Find where the given text appears and provide that cell's center as (x, y) coordinate. 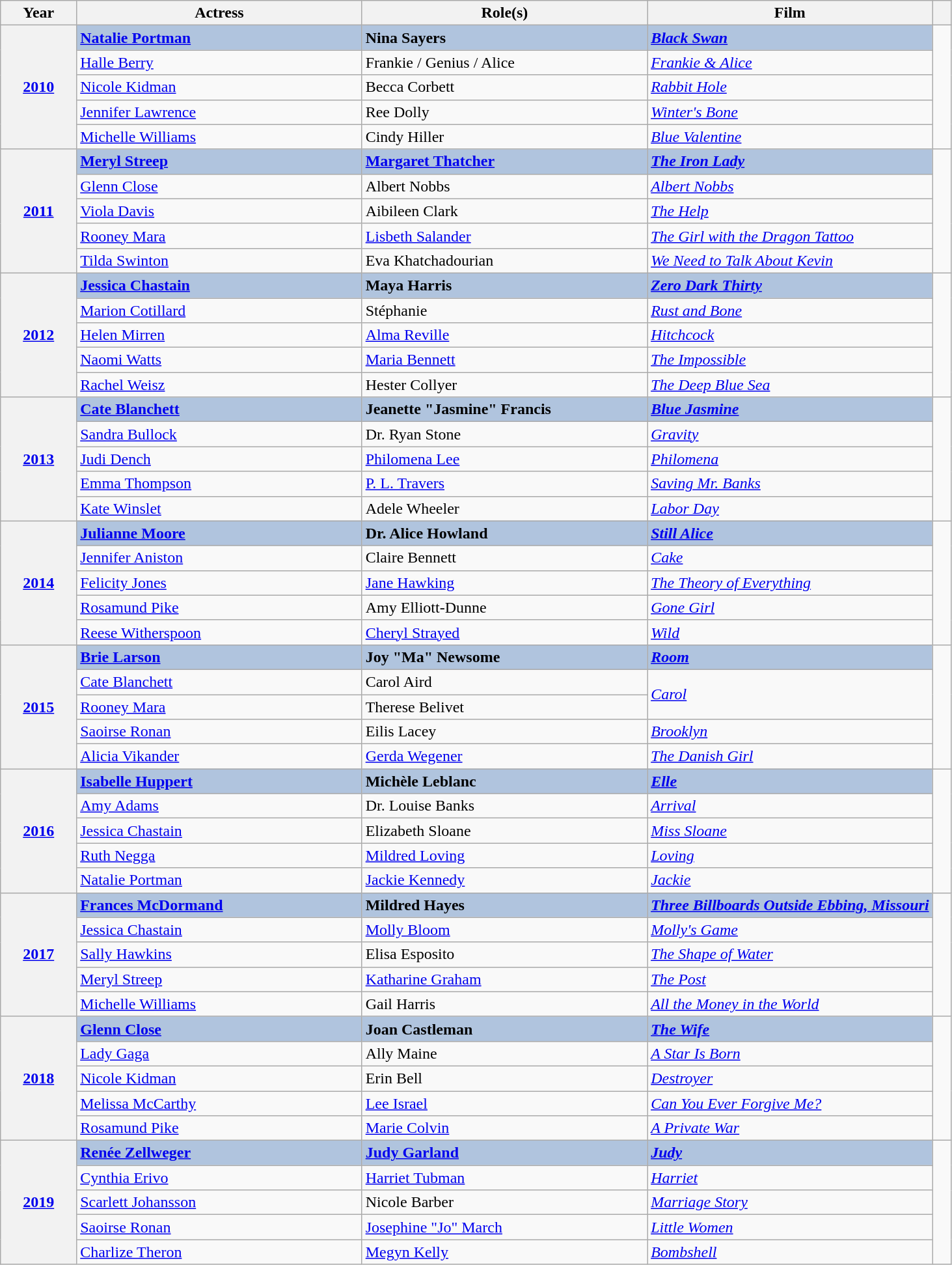
Alicia Vikander (219, 757)
Molly Bloom (504, 930)
2012 (39, 335)
Dr. Louise Banks (504, 806)
Viola Davis (219, 211)
Ree Dolly (504, 112)
Destroyer (790, 1078)
Dr. Ryan Stone (504, 434)
Helen Mirren (219, 335)
Stéphanie (504, 311)
Marie Colvin (504, 1128)
Marion Cotillard (219, 311)
We Need to Talk About Kevin (790, 260)
Elizabeth Sloane (504, 831)
Molly's Game (790, 930)
Harriet Tubman (504, 1178)
Kate Winslet (219, 508)
Arrival (790, 806)
2014 (39, 583)
Julianne Moore (219, 533)
Joan Castleman (504, 1029)
Halle Berry (219, 63)
Brooklyn (790, 732)
Sandra Bullock (219, 434)
Frankie / Genius / Alice (504, 63)
2015 (39, 706)
Cake (790, 558)
Harriet (790, 1178)
A Star Is Born (790, 1053)
Jennifer Lawrence (219, 112)
The Danish Girl (790, 757)
Gravity (790, 434)
Mildred Hayes (504, 905)
Rust and Bone (790, 311)
2018 (39, 1078)
Jackie Kennedy (504, 880)
Scarlett Johansson (219, 1202)
Philomena (790, 459)
Black Swan (790, 38)
Role(s) (504, 13)
Elle (790, 781)
2013 (39, 459)
Naomi Watts (219, 360)
2011 (39, 211)
Katharine Graham (504, 979)
Jennifer Aniston (219, 558)
Zero Dark Thirty (790, 285)
Renée Zellweger (219, 1153)
Mildred Loving (504, 855)
Charlize Theron (219, 1252)
Ruth Negga (219, 855)
Tilda Swinton (219, 260)
Jeanette "Jasmine" Francis (504, 410)
Winter's Bone (790, 112)
Wild (790, 632)
Judi Dench (219, 459)
The Post (790, 979)
Isabelle Huppert (219, 781)
Hitchcock (790, 335)
Saving Mr. Banks (790, 484)
Margaret Thatcher (504, 161)
2017 (39, 954)
Blue Valentine (790, 137)
Bombshell (790, 1252)
The Deep Blue Sea (790, 385)
Film (790, 13)
Becca Corbett (504, 87)
Gone Girl (790, 607)
Jackie (790, 880)
Melissa McCarthy (219, 1104)
Judy Garland (504, 1153)
Judy (790, 1153)
Alma Reville (504, 335)
Aibileen Clark (504, 211)
Adele Wheeler (504, 508)
The Theory of Everything (790, 583)
Brie Larson (219, 657)
Rabbit Hole (790, 87)
Sally Hawkins (219, 954)
Hester Collyer (504, 385)
Carol (790, 694)
Amy Adams (219, 806)
Gail Harris (504, 1004)
The Impossible (790, 360)
Emma Thompson (219, 484)
The Shape of Water (790, 954)
All the Money in the World (790, 1004)
Frances McDormand (219, 905)
Eilis Lacey (504, 732)
P. L. Travers (504, 484)
Cheryl Strayed (504, 632)
Carol Aird (504, 682)
Actress (219, 13)
Lady Gaga (219, 1053)
Maya Harris (504, 285)
Frankie & Alice (790, 63)
Lee Israel (504, 1104)
Dr. Alice Howland (504, 533)
The Help (790, 211)
Still Alice (790, 533)
Little Women (790, 1227)
Joy "Ma" Newsome (504, 657)
Rachel Weisz (219, 385)
2016 (39, 831)
Loving (790, 855)
Ally Maine (504, 1053)
Nina Sayers (504, 38)
Elisa Esposito (504, 954)
Marriage Story (790, 1202)
Room (790, 657)
Felicity Jones (219, 583)
Lisbeth Salander (504, 236)
Reese Witherspoon (219, 632)
Three Billboards Outside Ebbing, Missouri (790, 905)
Megyn Kelly (504, 1252)
Josephine "Jo" March (504, 1227)
Amy Elliott-Dunne (504, 607)
2019 (39, 1202)
Labor Day (790, 508)
Year (39, 13)
Cynthia Erivo (219, 1178)
The Wife (790, 1029)
The Iron Lady (790, 161)
Nicole Barber (504, 1202)
Maria Bennett (504, 360)
Blue Jasmine (790, 410)
2010 (39, 87)
Jane Hawking (504, 583)
Philomena Lee (504, 459)
Gerda Wegener (504, 757)
Can You Ever Forgive Me? (790, 1104)
Eva Khatchadourian (504, 260)
Erin Bell (504, 1078)
A Private War (790, 1128)
Cindy Hiller (504, 137)
Claire Bennett (504, 558)
The Girl with the Dragon Tattoo (790, 236)
Michèle Leblanc (504, 781)
Miss Sloane (790, 831)
Therese Belivet (504, 706)
